Extract the (X, Y) coordinate from the center of the cell holding the provided text.  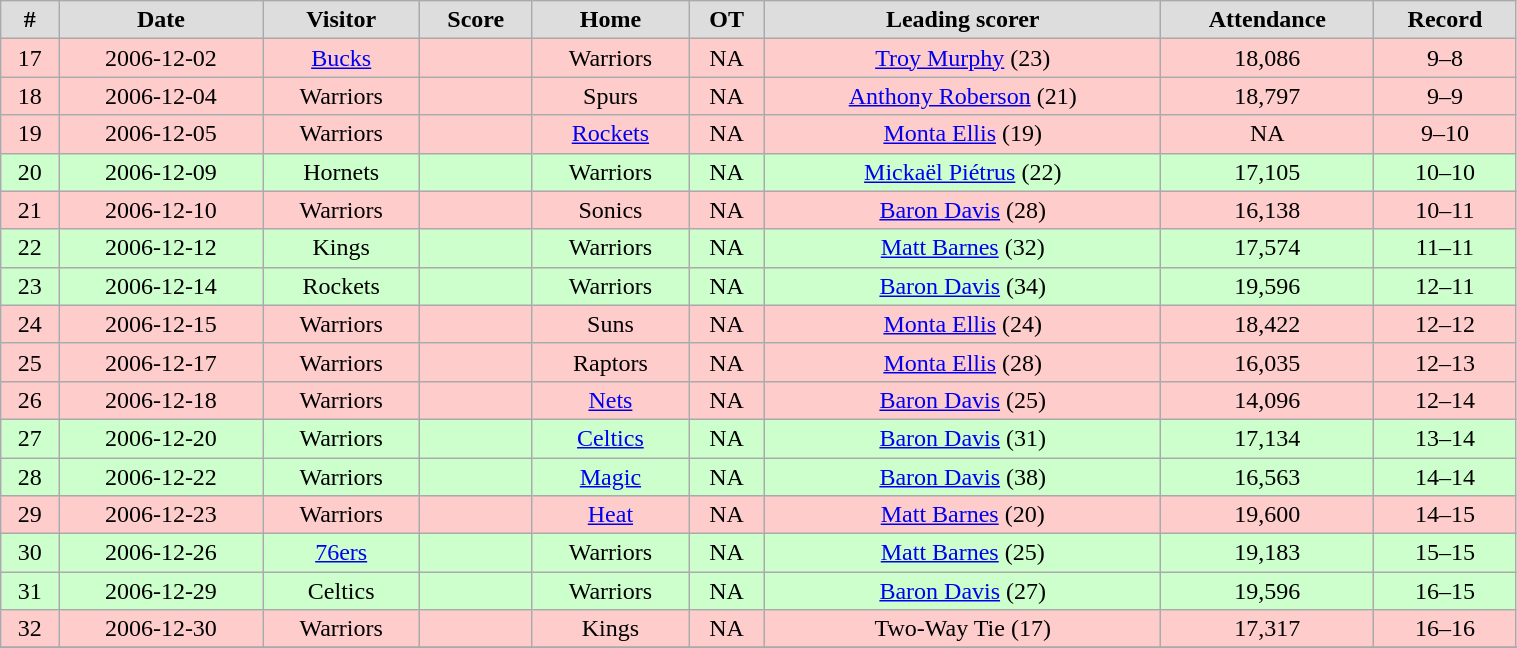
9–10 (1445, 134)
27 (30, 438)
Magic (610, 477)
76ers (342, 553)
Sonics (610, 210)
Baron Davis (31) (963, 438)
2006-12-29 (161, 591)
2006-12-02 (161, 58)
16–16 (1445, 629)
16,035 (1268, 362)
Bucks (342, 58)
18,797 (1268, 96)
19 (30, 134)
Anthony Roberson (21) (963, 96)
2006-12-12 (161, 248)
14–14 (1445, 477)
2006-12-20 (161, 438)
16,563 (1268, 477)
Heat (610, 515)
2006-12-04 (161, 96)
Baron Davis (38) (963, 477)
22 (30, 248)
OT (727, 20)
Score (476, 20)
29 (30, 515)
2006-12-26 (161, 553)
30 (30, 553)
18,422 (1268, 324)
2006-12-09 (161, 172)
Monta Ellis (24) (963, 324)
2006-12-22 (161, 477)
17,317 (1268, 629)
Matt Barnes (25) (963, 553)
12–13 (1445, 362)
21 (30, 210)
2006-12-30 (161, 629)
17,574 (1268, 248)
23 (30, 286)
17 (30, 58)
Two-Way Tie (17) (963, 629)
12–14 (1445, 400)
Baron Davis (27) (963, 591)
13–14 (1445, 438)
14–15 (1445, 515)
17,134 (1268, 438)
19,600 (1268, 515)
2006-12-10 (161, 210)
10–10 (1445, 172)
2006-12-18 (161, 400)
Mickaël Piétrus (22) (963, 172)
24 (30, 324)
Date (161, 20)
Baron Davis (34) (963, 286)
10–11 (1445, 210)
31 (30, 591)
Leading scorer (963, 20)
2006-12-05 (161, 134)
15–15 (1445, 553)
# (30, 20)
Home (610, 20)
Record (1445, 20)
Raptors (610, 362)
32 (30, 629)
Nets (610, 400)
Baron Davis (25) (963, 400)
Hornets (342, 172)
Suns (610, 324)
12–12 (1445, 324)
2006-12-15 (161, 324)
26 (30, 400)
Baron Davis (28) (963, 210)
16,138 (1268, 210)
Monta Ellis (28) (963, 362)
12–11 (1445, 286)
2006-12-14 (161, 286)
Monta Ellis (19) (963, 134)
11–11 (1445, 248)
9–8 (1445, 58)
20 (30, 172)
Matt Barnes (32) (963, 248)
2006-12-17 (161, 362)
18,086 (1268, 58)
Spurs (610, 96)
Troy Murphy (23) (963, 58)
Visitor (342, 20)
19,183 (1268, 553)
28 (30, 477)
18 (30, 96)
25 (30, 362)
9–9 (1445, 96)
16–15 (1445, 591)
2006-12-23 (161, 515)
14,096 (1268, 400)
Attendance (1268, 20)
17,105 (1268, 172)
Matt Barnes (20) (963, 515)
